Extract the [x, y] coordinate from the center of the cell holding the provided text.  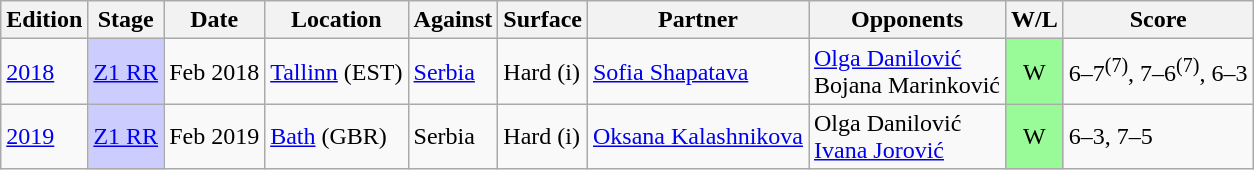
Oksana Kalashnikova [698, 136]
Against [453, 20]
6–3, 7–5 [1158, 136]
2018 [44, 72]
Feb 2018 [214, 72]
Sofia Shapatava [698, 72]
Tallinn (EST) [336, 72]
W/L [1035, 20]
Olga Danilović Ivana Jorović [906, 136]
6–7(7), 7–6(7), 6–3 [1158, 72]
Edition [44, 20]
Feb 2019 [214, 136]
Stage [126, 20]
Surface [543, 20]
Score [1158, 20]
Partner [698, 20]
Date [214, 20]
Opponents [906, 20]
2019 [44, 136]
Bath (GBR) [336, 136]
Location [336, 20]
Olga Danilović Bojana Marinković [906, 72]
